Output the [x, y] coordinate of the center of the cell containing the given text.  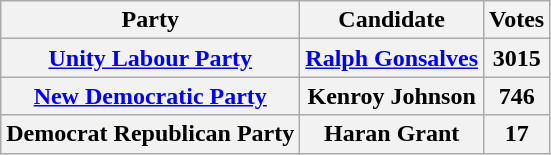
3015 [517, 58]
Haran Grant [392, 134]
Unity Labour Party [150, 58]
Kenroy Johnson [392, 96]
Party [150, 20]
Votes [517, 20]
17 [517, 134]
New Democratic Party [150, 96]
Candidate [392, 20]
Democrat Republican Party [150, 134]
Ralph Gonsalves [392, 58]
746 [517, 96]
